Return [X, Y] of the center of cell containing provided text 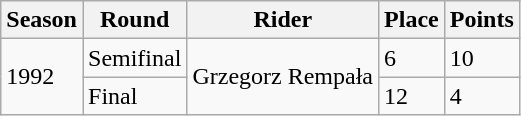
1992 [42, 77]
10 [482, 58]
4 [482, 96]
Grzegorz Rempała [283, 77]
6 [412, 58]
Rider [283, 20]
Round [134, 20]
12 [412, 96]
Final [134, 96]
Semifinal [134, 58]
Place [412, 20]
Season [42, 20]
Points [482, 20]
